Search for the cell housing the specified text and yield its (x, y) center coordinate. 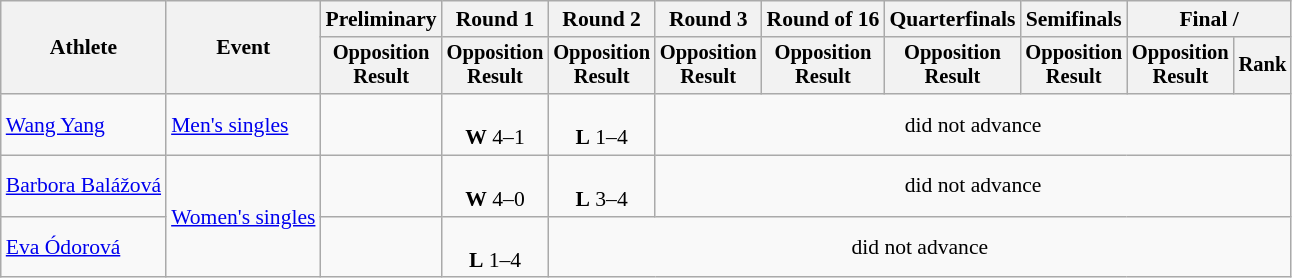
Wang Yang (84, 124)
Rank (1263, 66)
L 3–4 (602, 186)
Barbora Balážová (84, 186)
Preliminary (380, 19)
Round 3 (708, 19)
Women's singles (243, 217)
Final / (1209, 19)
Round 2 (602, 19)
Event (243, 48)
Quarterfinals (952, 19)
Athlete (84, 48)
Men's singles (243, 124)
Eva Ódorová (84, 248)
Semifinals (1074, 19)
Round of 16 (824, 19)
Round 1 (496, 19)
W 4–0 (496, 186)
W 4–1 (496, 124)
